Find where the given text appears and provide that cell's center as (x, y) coordinate. 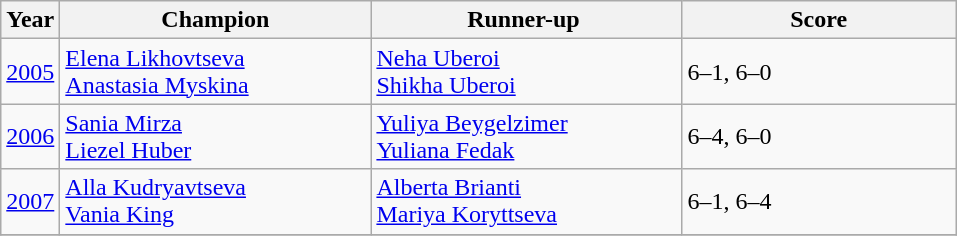
Neha Uberoi Shikha Uberoi (526, 72)
Runner-up (526, 20)
6–4, 6–0 (819, 136)
Champion (216, 20)
Year (30, 20)
2007 (30, 202)
Yuliya Beygelzimer Yuliana Fedak (526, 136)
Elena Likhovtseva Anastasia Myskina (216, 72)
Alberta Brianti Mariya Koryttseva (526, 202)
Score (819, 20)
Alla Kudryavtseva Vania King (216, 202)
Sania Mirza Liezel Huber (216, 136)
2005 (30, 72)
2006 (30, 136)
6–1, 6–0 (819, 72)
6–1, 6–4 (819, 202)
